Provide the (X, Y) coordinate of the cell's center where the given text is located.  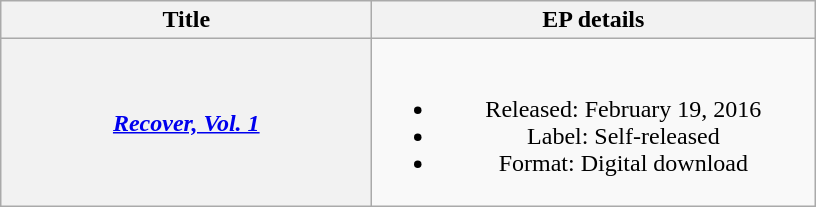
EP details (594, 20)
Recover, Vol. 1 (186, 122)
Title (186, 20)
Released: February 19, 2016Label: Self-releasedFormat: Digital download (594, 122)
